Pinpoint the cell where the given text exists, returning its [x, y] midpoint coordinate. 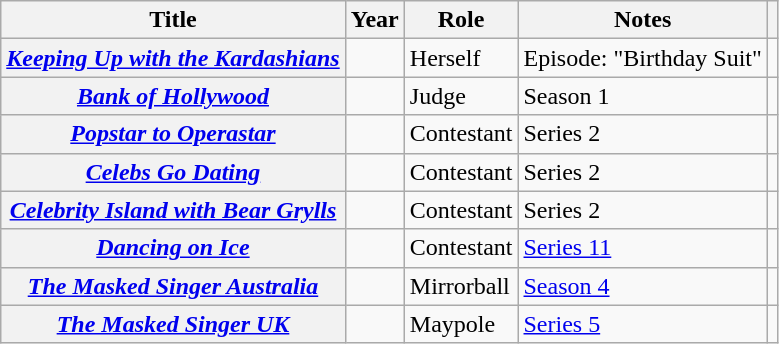
Year [374, 20]
Role [461, 20]
Judge [461, 96]
Mirrorball [461, 286]
Celebs Go Dating [173, 172]
Series 11 [642, 248]
Maypole [461, 324]
Dancing on Ice [173, 248]
Bank of Hollywood [173, 96]
Season 4 [642, 286]
Episode: "Birthday Suit" [642, 58]
Season 1 [642, 96]
Celebrity Island with Bear Grylls [173, 210]
Title [173, 20]
Notes [642, 20]
Keeping Up with the Kardashians [173, 58]
Series 5 [642, 324]
Herself [461, 58]
The Masked Singer Australia [173, 286]
Popstar to Operastar [173, 134]
The Masked Singer UK [173, 324]
